Find where the given text appears and provide that cell's center as (x, y) coordinate. 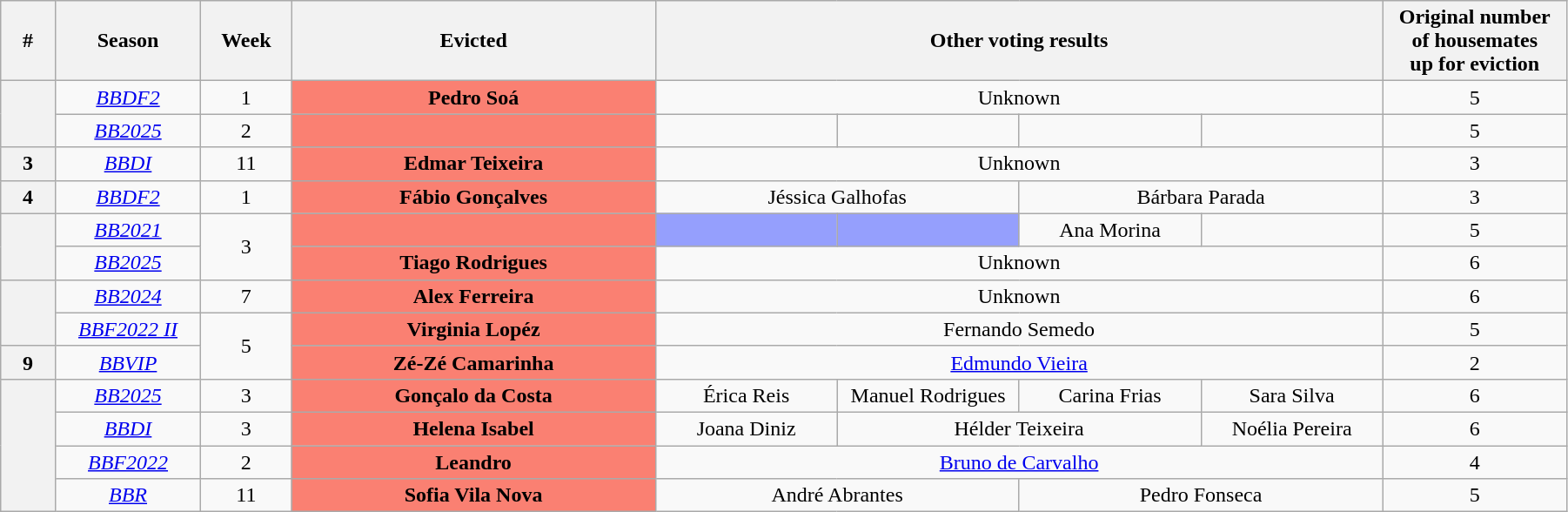
Ana Morina (1110, 230)
BB2024 (127, 296)
Tiago Rodrigues (473, 263)
Bruno de Carvalho (1019, 462)
Evicted (473, 41)
Érica Reis (747, 395)
Zé-Zé Camarinha (473, 362)
Noélia Pereira (1291, 428)
Fábio Gonçalves (473, 197)
Virginia Lopéz (473, 329)
Season (127, 41)
Alex Ferreira (473, 296)
Sara Silva (1291, 395)
BBF2022 II (127, 329)
Edmundo Vieira (1019, 362)
Sofia Vila Nova (473, 495)
Pedro Fonseca (1201, 495)
Fernando Semedo (1019, 329)
# (28, 41)
Other voting results (1019, 41)
Week (246, 41)
Gonçalo da Costa (473, 395)
Edmar Teixeira (473, 164)
Jéssica Galhofas (837, 197)
Helena Isabel (473, 428)
BBF2022 (127, 462)
Carina Frias (1110, 395)
Hélder Teixeira (1019, 428)
Pedro Soá (473, 98)
Original numberof housematesup for eviction (1474, 41)
André Abrantes (837, 495)
BBR (127, 495)
BBVIP (127, 362)
Leandro (473, 462)
Manuel Rodrigues (928, 395)
7 (246, 296)
9 (28, 362)
Joana Diniz (747, 428)
Bárbara Parada (1201, 197)
BB2021 (127, 230)
